Extract the [X, Y] coordinate from the center of the cell holding the provided text.  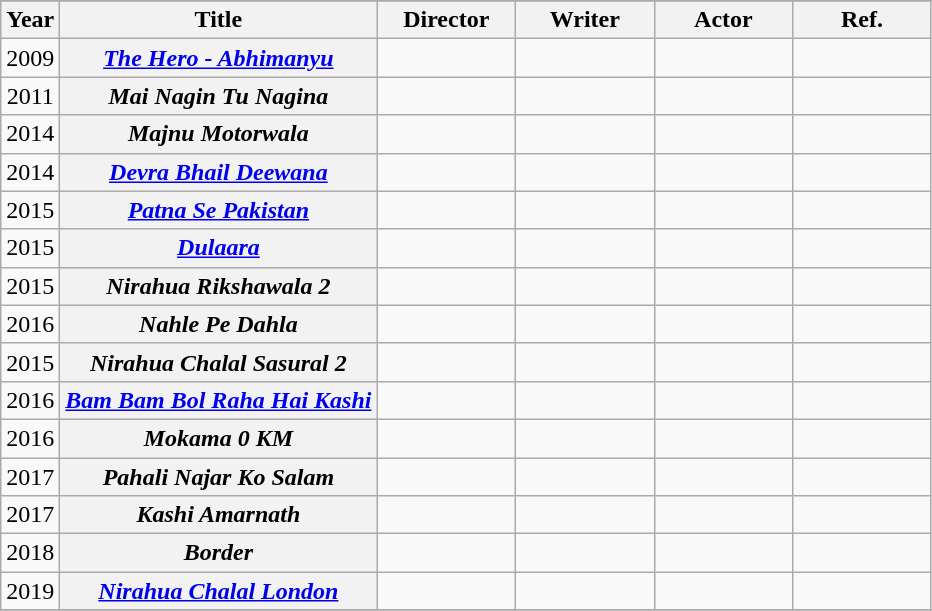
Ref. [862, 20]
Nirahua Rikshawala 2 [218, 286]
Kashi Amarnath [218, 515]
2011 [30, 96]
Nirahua Chalal Sasural 2 [218, 362]
Dulaara [218, 248]
2009 [30, 58]
Director [446, 20]
Border [218, 553]
Writer [586, 20]
2019 [30, 591]
Nirahua Chalal London [218, 591]
Year [30, 20]
Pahali Najar Ko Salam [218, 477]
Patna Se Pakistan [218, 210]
Actor [724, 20]
Devra Bhail Deewana [218, 172]
Mokama 0 KM [218, 438]
The Hero - Abhimanyu [218, 58]
Majnu Motorwala [218, 134]
Nahle Pe Dahla [218, 324]
Bam Bam Bol Raha Hai Kashi [218, 400]
2018 [30, 553]
Title [218, 20]
Mai Nagin Tu Nagina [218, 96]
